Scan for the cell matching the given text and deliver its (x, y) coordinate at center. 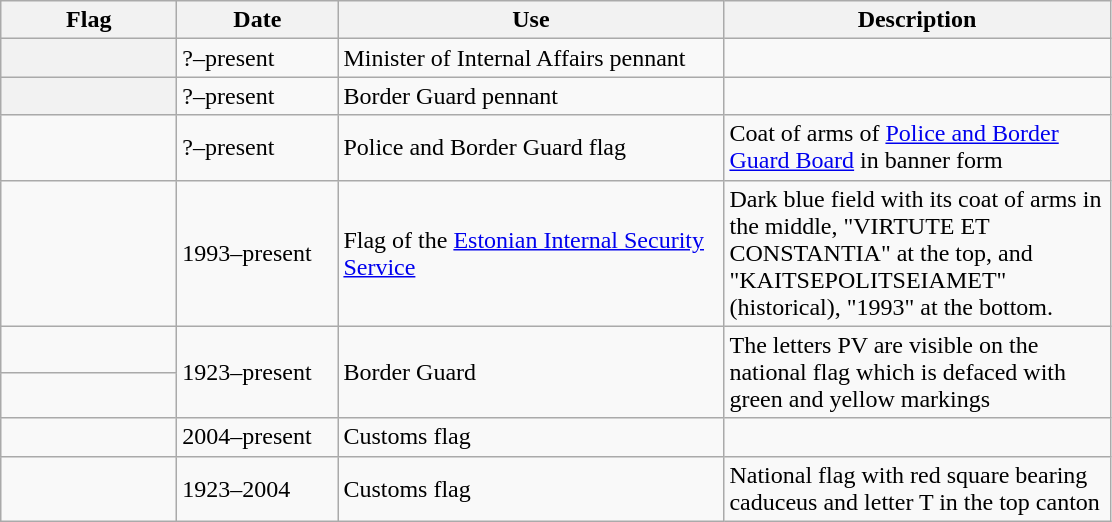
Flag of the Estonian Internal Security Service (531, 253)
Border Guard (531, 372)
National flag with red square bearing caduceus and letter T in the top canton (917, 488)
Border Guard pennant (531, 96)
Minister of Internal Affairs pennant (531, 58)
1923–present (258, 372)
2004–present (258, 437)
Use (531, 20)
Date (258, 20)
Dark blue field with its coat of arms in the middle, "VIRTUTE ET CONSTANTIA" at the top, and "KAITSEPOLITSEIAMET" (historical), "1993" at the bottom. (917, 253)
The letters PV are visible on the national flag which is defaced with green and yellow markings (917, 372)
Coat of arms of Police and Border Guard Board in banner form (917, 148)
Description (917, 20)
1993–present (258, 253)
1923–2004 (258, 488)
Flag (89, 20)
Police and Border Guard flag (531, 148)
